Provide the (X, Y) coordinate of the cell's center where the given text is located.  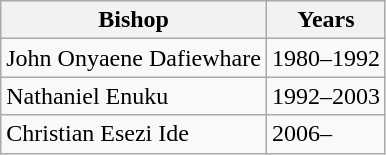
John Onyaene Dafiewhare (134, 58)
1980–1992 (326, 58)
Years (326, 20)
Bishop (134, 20)
1992–2003 (326, 96)
Nathaniel Enuku (134, 96)
2006– (326, 134)
Christian Esezi Ide (134, 134)
